Pinpoint the cell where the given text exists, returning its (x, y) midpoint coordinate. 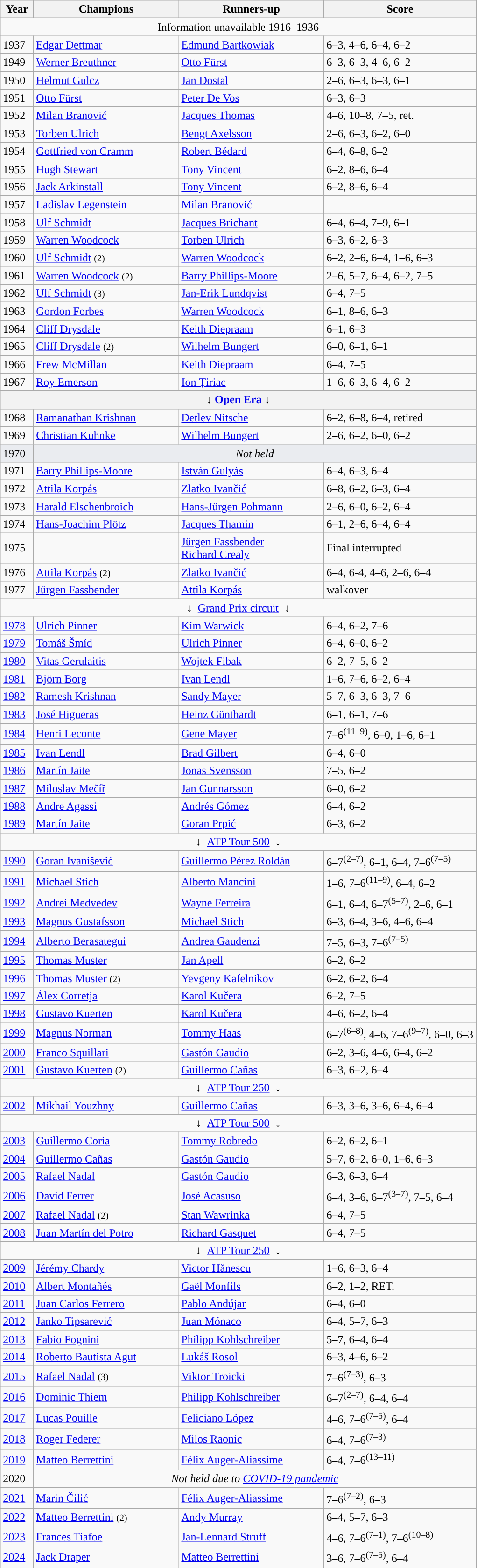
Helmut Gulcz (106, 80)
Cliff Drysdale (106, 329)
1983 (17, 714)
Jan Apell (251, 960)
Frances Tiafoe (106, 1537)
6–2, 6–2, 6–1 (400, 1141)
1977 (17, 590)
2024 (17, 1557)
6–2, 6–2, 6–4 (400, 978)
6–4, 6-4, 4–6, 2–6, 6–4 (400, 572)
Rafael Nadal (3) (106, 1376)
Andrei Medvedev (106, 902)
2011 (17, 1304)
1965 (17, 347)
1966 (17, 364)
1992 (17, 902)
6–1, 6–1, 7–6 (400, 714)
1997 (17, 996)
1–6, 7–6, 6–2, 6–4 (400, 679)
1954 (17, 151)
Score (400, 9)
6–3, 4–6, 6–2 (400, 1357)
7–5, 6–3, 7–6(7–5) (400, 941)
Hans-Jürgen Pohmann (251, 506)
1985 (17, 753)
Magnus Gustafsson (106, 922)
Ulf Schmidt (2) (106, 258)
2000 (17, 1052)
Not held due to COVID-19 pandemic (255, 1479)
Janko Tipsarević (106, 1322)
6–4, 6–3, 6–4 (400, 471)
2007 (17, 1215)
Champions (106, 9)
Edgar Dettmar (106, 45)
Jérémy Chardy (106, 1268)
Kim Warwick (251, 626)
Tommy Robredo (251, 1141)
1–6, 6–3, 6–4, 6–2 (400, 382)
1998 (17, 1014)
Gustavo Kuerten (2) (106, 1070)
1955 (17, 169)
6–3, 6–3, 6–4 (400, 1177)
David Ferrer (106, 1196)
Tommy Haas (251, 1033)
2019 (17, 1459)
Marin Čilić (106, 1498)
Jacques Brichant (251, 223)
Fabio Fognini (106, 1339)
2–6, 6–0, 6–2, 6–4 (400, 506)
Mikhail Youzhny (106, 1105)
6–1, 6–4, 6–7(5–7), 2–6, 6–1 (400, 902)
6–3, 6–2 (400, 824)
1958 (17, 223)
Robert Bédard (251, 151)
1986 (17, 771)
2016 (17, 1397)
Wayne Ferreira (251, 902)
Brad Gilbert (251, 753)
1974 (17, 524)
2018 (17, 1439)
1975 (17, 549)
Sandy Mayer (251, 697)
Andrés Gómez (251, 806)
1970 (17, 453)
1952 (17, 116)
Hans-Joachim Plötz (106, 524)
↓ Grand Prix circuit ↓ (238, 608)
Thomas Muster (106, 960)
6–2, 7–5 (400, 996)
2021 (17, 1498)
1969 (17, 435)
1984 (17, 733)
2005 (17, 1177)
Hugh Stewart (106, 169)
1981 (17, 679)
Bengt Axelsson (251, 133)
6–3, 3–6, 3–6, 6–4, 6–4 (400, 1105)
4–6, 6–2, 6–4 (400, 1014)
6–4, 6–2, 7–6 (400, 626)
Albert Montañés (106, 1286)
6–4, 6–8, 6–2 (400, 151)
Ulf Schmidt (3) (106, 293)
Andre Agassi (106, 806)
6–2, 6–2 (400, 960)
Vitas Gerulaitis (106, 661)
Werner Breuthner (106, 63)
2015 (17, 1376)
Richard Gasquet (251, 1233)
6–7(6–8), 4–6, 7–6(9–7), 6–0, 6–3 (400, 1033)
Goran Prpić (251, 824)
1987 (17, 788)
6–3, 6–3, 4–6, 6–2 (400, 63)
Matteo Berrettini (2) (106, 1517)
Not held (255, 453)
Jack Arkinstall (106, 187)
5–7, 6–2, 6–0, 1–6, 6–3 (400, 1159)
Warren Woodcock (2) (106, 276)
Ramesh Krishnan (106, 697)
Gordon Forbes (106, 311)
Andrea Gaudenzi (251, 941)
Jonas Svensson (251, 771)
Roy Emerson (106, 382)
6–3, 6–2, 6–3 (400, 240)
Runners-up (251, 9)
Goran Ivanišević (106, 861)
Rafael Nadal (106, 1177)
1967 (17, 382)
1937 (17, 45)
2020 (17, 1479)
1976 (17, 572)
1982 (17, 697)
6–7(2–7), 6–4, 6–4 (400, 1397)
1949 (17, 63)
Edmund Bartkowiak (251, 45)
Information unavailable 1916–1936 (238, 27)
1988 (17, 806)
6–1, 6–3 (400, 329)
2013 (17, 1339)
1991 (17, 882)
2–6, 6–3, 6–2, 6–0 (400, 133)
Cliff Drysdale (2) (106, 347)
5–7, 6–4, 6–4 (400, 1339)
Viktor Troicki (251, 1376)
Dominic Thiem (106, 1397)
Juan Mónaco (251, 1322)
2012 (17, 1322)
1963 (17, 311)
6–1, 2–6, 6–4, 6–4 (400, 524)
Milos Raonic (251, 1439)
7–6(11–9), 6–0, 1–6, 6–1 (400, 733)
6–0, 6–1, 6–1 (400, 347)
6–2, 2–6, 6–4, 1–6, 6–3 (400, 258)
1994 (17, 941)
Roger Federer (106, 1439)
6–3, 6–3 (400, 98)
Jacques Thamin (251, 524)
Final interrupted (400, 549)
Björn Borg (106, 679)
4–6, 10–8, 7–5, ret. (400, 116)
2008 (17, 1233)
7–6(7–2), 6–3 (400, 1498)
1989 (17, 824)
1964 (17, 329)
1968 (17, 418)
José Higueras (106, 714)
Álex Corretja (106, 996)
Rafael Nadal (2) (106, 1215)
Tomáš Šmíd (106, 643)
2004 (17, 1159)
↓ Open Era ↓ (238, 400)
Peter De Vos (251, 98)
Harald Elschenbroich (106, 506)
1978 (17, 626)
Christian Kuhnke (106, 435)
Guillermo Pérez Roldán (251, 861)
6–3, 6–4, 3–6, 4–6, 6–4 (400, 922)
2–6, 6–3, 6–3, 6–1 (400, 80)
1961 (17, 276)
Year (17, 9)
6–2, 3–6, 4–6, 6–4, 6–2 (400, 1052)
Jürgen Fassbender (106, 590)
Henri Leconte (106, 733)
Detlev Nitsche (251, 418)
Heinz Günthardt (251, 714)
1960 (17, 258)
6–8, 6–2, 6–3, 6–4 (400, 488)
2010 (17, 1286)
1962 (17, 293)
1999 (17, 1033)
Magnus Norman (106, 1033)
2–6, 6–2, 6–0, 6–2 (400, 435)
Ladislav Legenstein (106, 204)
Miloslav Mečíř (106, 788)
Jan Dostal (251, 80)
6–4, 7–6(13–11) (400, 1459)
Lucas Pouille (106, 1418)
1990 (17, 861)
Jan-Lennard Struff (251, 1537)
6–3, 4–6, 6–4, 6–2 (400, 45)
1996 (17, 978)
Victor Hănescu (251, 1268)
6–1, 8–6, 6–3 (400, 311)
6–0, 6–2 (400, 788)
Ramanathan Krishnan (106, 418)
6–4, 7–6(7–3) (400, 1439)
1957 (17, 204)
1979 (17, 643)
1953 (17, 133)
Jan-Erik Lundqvist (251, 293)
5–7, 6–3, 6–3, 7–6 (400, 697)
Gottfried von Cramm (106, 151)
Yevgeny Kafelnikov (251, 978)
Franco Squillari (106, 1052)
Juan Carlos Ferrero (106, 1304)
6–4, 6–4, 7–9, 6–1 (400, 223)
Attila Korpás (2) (106, 572)
2001 (17, 1070)
6–2, 7–5, 6–2 (400, 661)
1993 (17, 922)
Roberto Bautista Agut (106, 1357)
Jan Gunnarsson (251, 788)
6–4, 6–2 (400, 806)
Gaël Monfils (251, 1286)
Pablo Andújar (251, 1304)
1972 (17, 488)
6–4, 3–6, 6–7(3–7), 7–5, 6–4 (400, 1196)
Jacques Thomas (251, 116)
Feliciano López (251, 1418)
José Acasuso (251, 1196)
2006 (17, 1196)
6–2, 6–8, 6–4, retired (400, 418)
walkover (400, 590)
István Gulyás (251, 471)
Lukáš Rosol (251, 1357)
6–7(2–7), 6–1, 6–4, 7–6(7–5) (400, 861)
Alberto Berasategui (106, 941)
Thomas Muster (2) (106, 978)
2022 (17, 1517)
1950 (17, 80)
6–3, 6–2, 6–4 (400, 1070)
2023 (17, 1537)
6–2, 1–2, RET. (400, 1286)
1–6, 7–6(11–9), 6–4, 6–2 (400, 882)
1956 (17, 187)
3–6, 7–6(7–5), 6–4 (400, 1557)
1973 (17, 506)
Juan Martín del Potro (106, 1233)
Wojtek Fibak (251, 661)
4–6, 7–6(7–1), 7–6(10–8) (400, 1537)
Jack Draper (106, 1557)
1971 (17, 471)
Ulf Schmidt (106, 223)
1951 (17, 98)
2002 (17, 1105)
Gene Mayer (251, 733)
Guillermo Coria (106, 1141)
2003 (17, 1141)
2009 (17, 1268)
Andy Murray (251, 1517)
Ion Țiriac (251, 382)
2–6, 5–7, 6–4, 6–2, 7–5 (400, 276)
1–6, 6–3, 6–4 (400, 1268)
1959 (17, 240)
Stan Wawrinka (251, 1215)
2017 (17, 1418)
Alberto Mancini (251, 882)
4–6, 7–6(7–5), 6–4 (400, 1418)
7–5, 6–2 (400, 771)
2014 (17, 1357)
6–4, 6–0, 6–2 (400, 643)
1995 (17, 960)
1980 (17, 661)
Frew McMillan (106, 364)
Jürgen Fassbender Richard Crealy (251, 549)
7–6(7–3), 6–3 (400, 1376)
Gustavo Kuerten (106, 1014)
